Search for the cell housing the specified text and yield its (x, y) center coordinate. 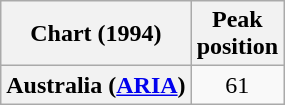
Australia (ARIA) (96, 85)
Peakposition (237, 34)
Chart (1994) (96, 34)
61 (237, 85)
